For the text-containing cell, return its midpoint in [X, Y] coordinate format. 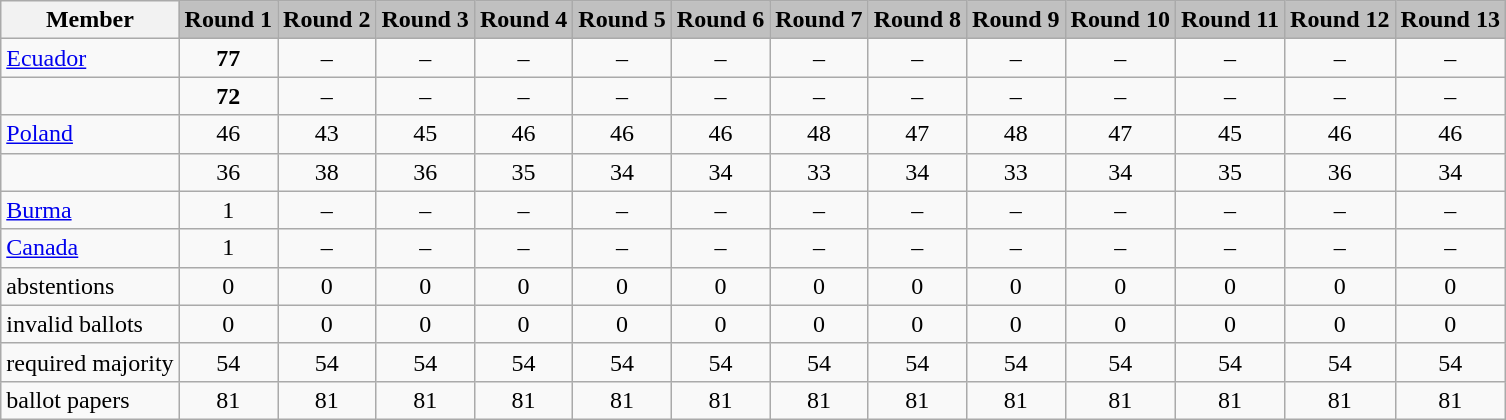
abstentions [90, 286]
38 [327, 172]
Round 9 [1016, 20]
required majority [90, 362]
Member [90, 20]
Round 12 [1340, 20]
77 [228, 58]
43 [327, 134]
Poland [90, 134]
invalid ballots [90, 324]
Round 4 [523, 20]
Round 6 [720, 20]
Round 1 [228, 20]
Round 10 [1120, 20]
Round 3 [425, 20]
Round 8 [917, 20]
Round 2 [327, 20]
Canada [90, 248]
ballot papers [90, 400]
Round 11 [1230, 20]
Ecuador [90, 58]
72 [228, 96]
Round 13 [1450, 20]
Burma [90, 210]
Round 7 [819, 20]
Round 5 [622, 20]
